Detect which cell encompasses the target text, then output its [x, y] center coordinate. 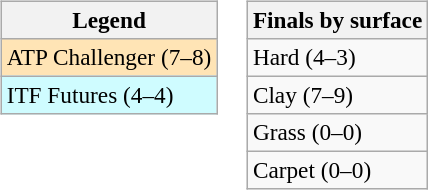
ITF Futures (4–4) [108, 95]
Grass (0–0) [337, 133]
Clay (7–9) [337, 95]
Carpet (0–0) [337, 171]
Legend [108, 20]
ATP Challenger (7–8) [108, 57]
Hard (4–3) [337, 57]
Finals by surface [337, 20]
